Find where the given text appears and provide that cell's center as [X, Y] coordinate. 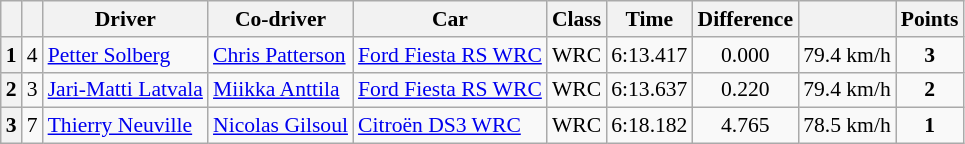
4.765 [745, 126]
Class [576, 19]
Nicolas Gilsoul [280, 126]
Time [649, 19]
Miikka Anttila [280, 90]
0.220 [745, 90]
Chris Patterson [280, 55]
Thierry Neuville [126, 126]
6:18.182 [649, 126]
Citroën DS3 WRC [450, 126]
Car [450, 19]
Difference [745, 19]
78.5 km/h [847, 126]
Petter Solberg [126, 55]
Co-driver [280, 19]
0.000 [745, 55]
Driver [126, 19]
4 [32, 55]
7 [32, 126]
Points [930, 19]
6:13.417 [649, 55]
6:13.637 [649, 90]
Jari-Matti Latvala [126, 90]
